Detect which cell encompasses the target text, then output its [x, y] center coordinate. 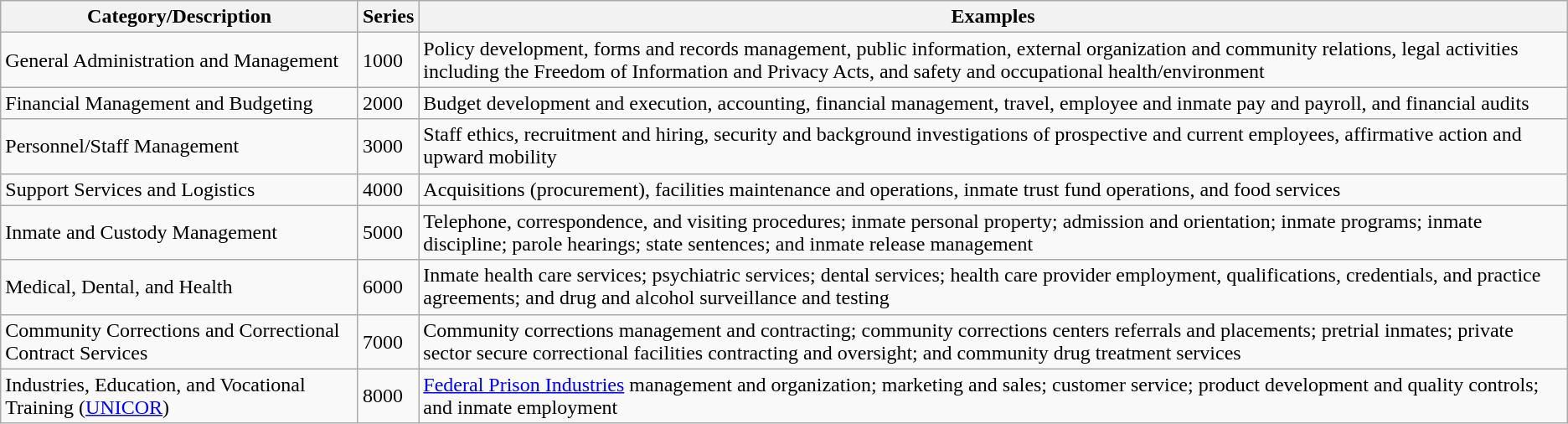
Medical, Dental, and Health [179, 287]
3000 [388, 146]
Personnel/Staff Management [179, 146]
Industries, Education, and Vocational Training (UNICOR) [179, 396]
Budget development and execution, accounting, financial management, travel, employee and inmate pay and payroll, and financial audits [993, 103]
General Administration and Management [179, 60]
Community Corrections and Correctional Contract Services [179, 342]
5000 [388, 233]
Support Services and Logistics [179, 189]
Inmate and Custody Management [179, 233]
Acquisitions (procurement), facilities maintenance and operations, inmate trust fund operations, and food services [993, 189]
8000 [388, 396]
Examples [993, 17]
Series [388, 17]
7000 [388, 342]
2000 [388, 103]
4000 [388, 189]
Category/Description [179, 17]
6000 [388, 287]
Financial Management and Budgeting [179, 103]
1000 [388, 60]
